Return the [X, Y] coordinate for the center point of the cell that contains the specified text.  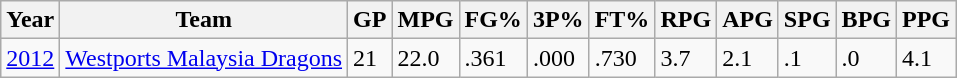
.1 [807, 58]
APG [748, 20]
.0 [866, 58]
21 [370, 58]
Year [30, 20]
Westports Malaysia Dragons [204, 58]
2012 [30, 58]
4.1 [926, 58]
PPG [926, 20]
.361 [493, 58]
.730 [622, 58]
3.7 [686, 58]
BPG [866, 20]
SPG [807, 20]
22.0 [426, 58]
3P% [558, 20]
2.1 [748, 58]
Team [204, 20]
FG% [493, 20]
FT% [622, 20]
MPG [426, 20]
RPG [686, 20]
.000 [558, 58]
GP [370, 20]
